Pinpoint the cell where the given text exists, returning its (X, Y) midpoint coordinate. 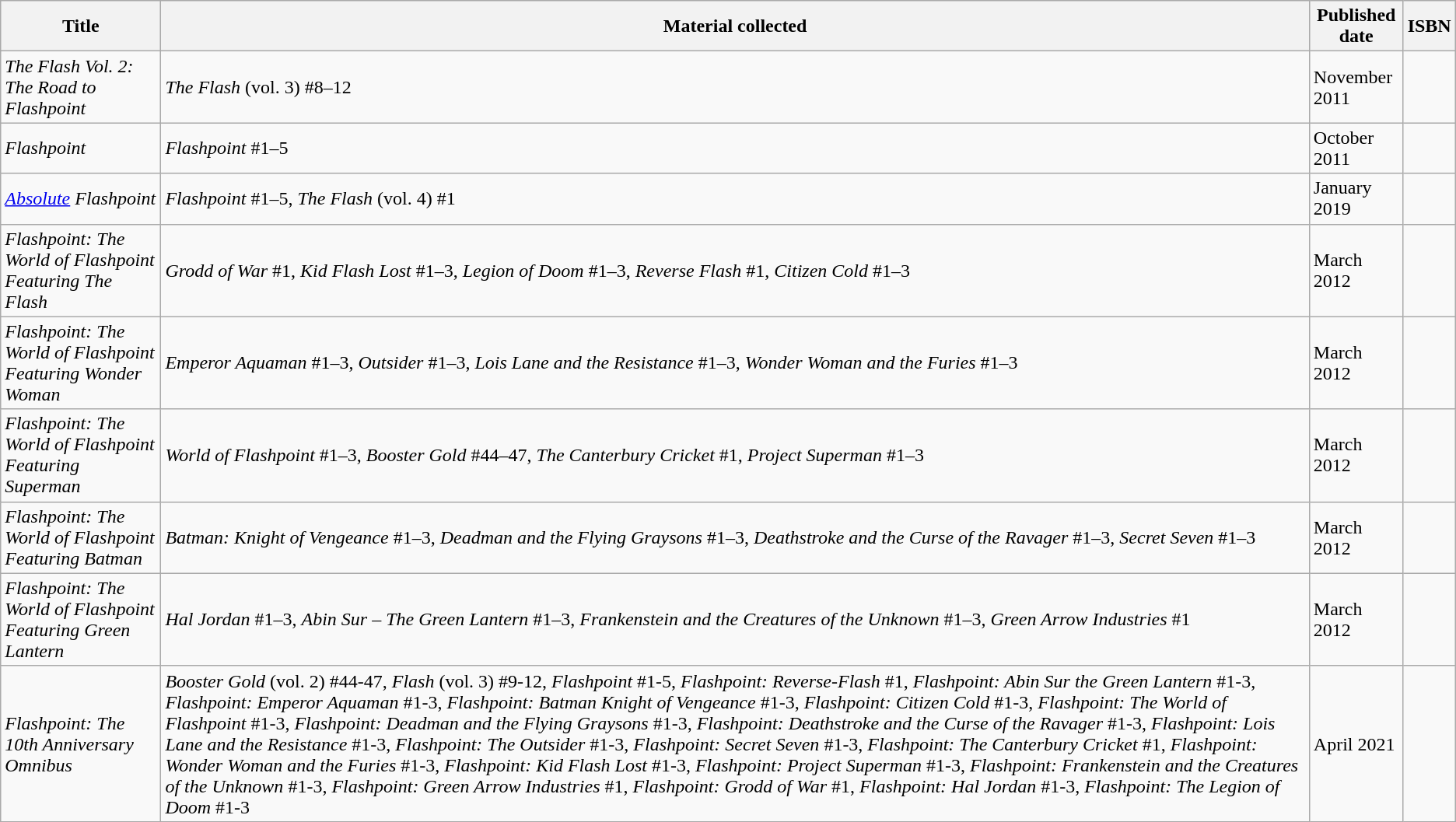
Flashpoint: The World of Flashpoint Featuring Green Lantern (81, 619)
Absolute Flashpoint (81, 199)
Flashpoint: The World of Flashpoint Featuring Wonder Woman (81, 362)
Grodd of War #1, Kid Flash Lost #1–3, Legion of Doom #1–3, Reverse Flash #1, Citizen Cold #1–3 (735, 271)
January 2019 (1356, 199)
Emperor Aquaman #1–3, Outsider #1–3, Lois Lane and the Resistance #1–3, Wonder Woman and the Furies #1–3 (735, 362)
Flashpoint (81, 148)
Material collected (735, 26)
ISBN (1430, 26)
The Flash (vol. 3) #8–12 (735, 87)
Flashpoint: The 10th Anniversary Omnibus (81, 743)
October 2011 (1356, 148)
November 2011 (1356, 87)
Flashpoint: The World of Flashpoint Featuring Superman (81, 456)
The Flash Vol. 2: The Road to Flashpoint (81, 87)
Title (81, 26)
Flashpoint #1–5, The Flash (vol. 4) #1 (735, 199)
Hal Jordan #1–3, Abin Sur – The Green Lantern #1–3, Frankenstein and the Creatures of the Unknown #1–3, Green Arrow Industries #1 (735, 619)
Flashpoint: The World of Flashpoint Featuring Batman (81, 537)
World of Flashpoint #1–3, Booster Gold #44–47, The Canterbury Cricket #1, Project Superman #1–3 (735, 456)
Flashpoint #1–5 (735, 148)
Published date (1356, 26)
April 2021 (1356, 743)
Flashpoint: The World of Flashpoint Featuring The Flash (81, 271)
Batman: Knight of Vengeance #1–3, Deadman and the Flying Graysons #1–3, Deathstroke and the Curse of the Ravager #1–3, Secret Seven #1–3 (735, 537)
